Search for the cell housing the specified text and yield its (X, Y) center coordinate. 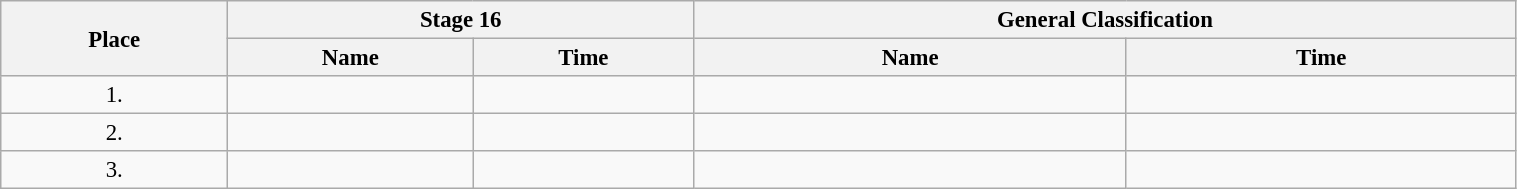
3. (114, 170)
Place (114, 38)
2. (114, 133)
General Classification (1105, 20)
Stage 16 (461, 20)
1. (114, 95)
